Determine the [X, Y] coordinate at the center of the cell enclosing the given text.  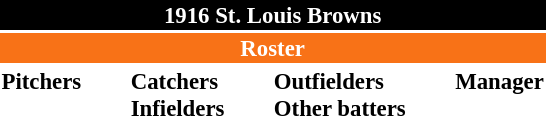
Roster [272, 48]
1916 St. Louis Browns [272, 15]
